Extract the [X, Y] coordinate from the center of the cell holding the provided text.  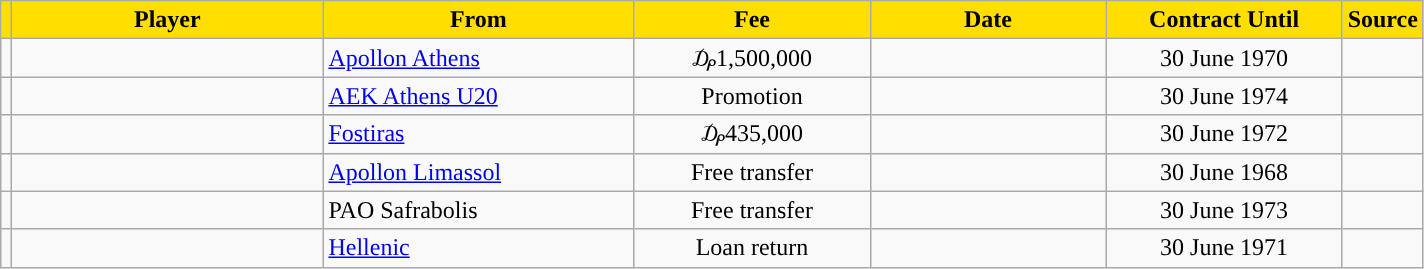
30 June 1972 [1224, 134]
Apollon Athens [478, 58]
From [478, 20]
₯1,500,000 [752, 58]
Contract Until [1224, 20]
₯435,000 [752, 134]
30 June 1973 [1224, 210]
Player [168, 20]
30 June 1971 [1224, 248]
30 June 1968 [1224, 172]
Promotion [752, 96]
Loan return [752, 248]
PAO Safrabolis [478, 210]
Apollon Limassol [478, 172]
Fee [752, 20]
Date [988, 20]
30 June 1970 [1224, 58]
Fostiras [478, 134]
Source [1382, 20]
Hellenic [478, 248]
AEK Athens U20 [478, 96]
30 June 1974 [1224, 96]
